Extract the (X, Y) coordinate from the center of the cell holding the provided text.  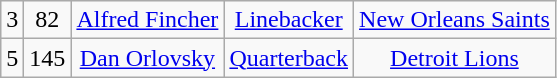
5 (12, 58)
Linebacker (289, 20)
145 (48, 58)
82 (48, 20)
New Orleans Saints (455, 20)
Detroit Lions (455, 58)
3 (12, 20)
Dan Orlovsky (148, 58)
Alfred Fincher (148, 20)
Quarterback (289, 58)
